For the text-containing cell, return its midpoint in (X, Y) coordinate format. 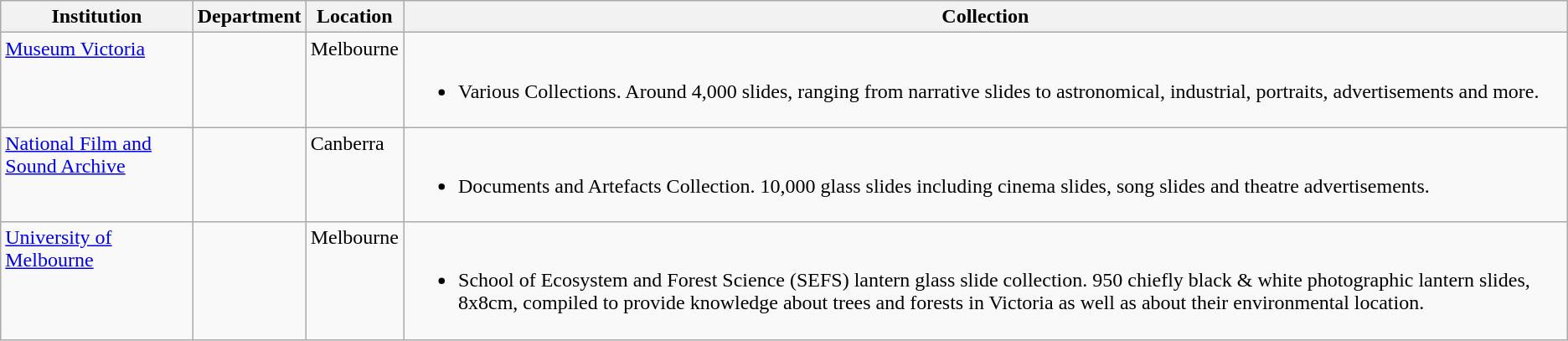
University of Melbourne (97, 281)
Museum Victoria (97, 80)
Various Collections. Around 4,000 slides, ranging from narrative slides to astronomical, industrial, portraits, advertisements and more. (986, 80)
National Film and Sound Archive (97, 174)
Location (354, 17)
Collection (986, 17)
Canberra (354, 174)
Documents and Artefacts Collection. 10,000 glass slides including cinema slides, song slides and theatre advertisements. (986, 174)
Department (250, 17)
Institution (97, 17)
